Provide the [x, y] coordinate of the cell's center where the given text is located.  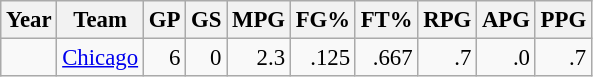
PPG [563, 20]
.667 [386, 58]
Chicago [100, 58]
FT% [386, 20]
.125 [322, 58]
GP [164, 20]
MPG [259, 20]
GS [206, 20]
2.3 [259, 58]
Year [29, 20]
APG [506, 20]
Team [100, 20]
FG% [322, 20]
RPG [448, 20]
6 [164, 58]
.0 [506, 58]
0 [206, 58]
